Detect which cell encompasses the target text, then output its [X, Y] center coordinate. 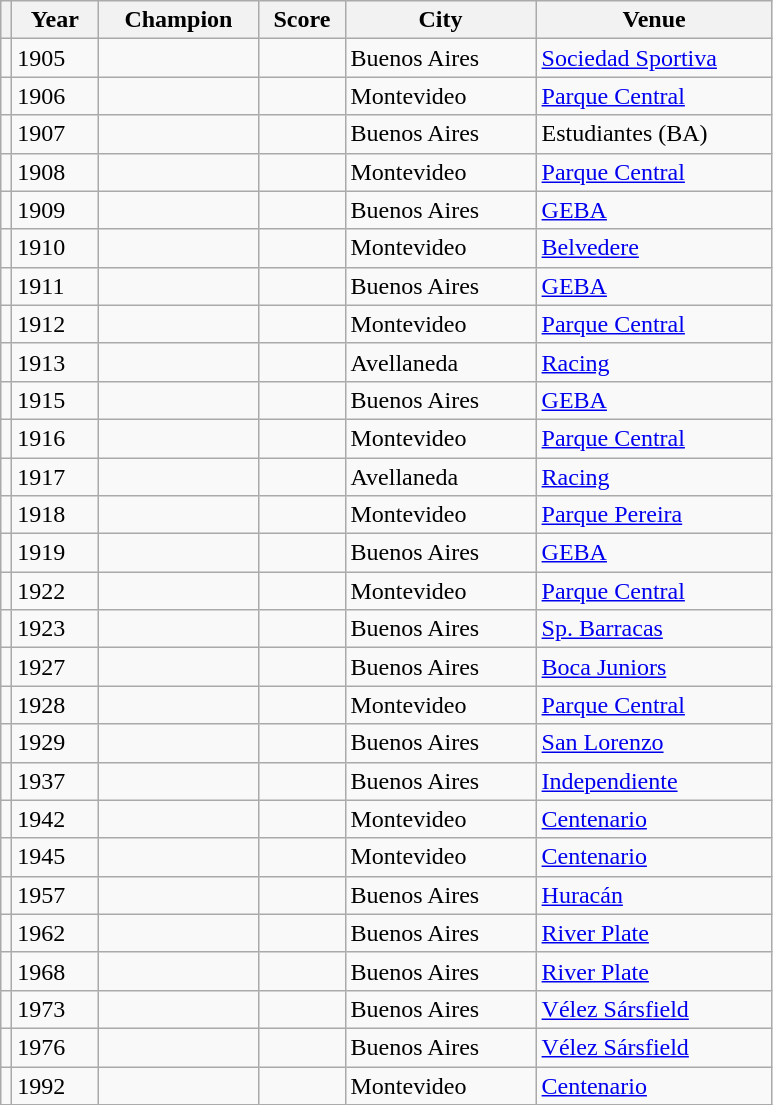
1913 [55, 362]
1968 [55, 971]
1973 [55, 1009]
Venue [654, 20]
Year [55, 20]
City [440, 20]
1909 [55, 210]
San Lorenzo [654, 743]
1915 [55, 400]
1912 [55, 324]
1929 [55, 743]
1907 [55, 134]
1918 [55, 515]
Independiente [654, 781]
1937 [55, 781]
1917 [55, 477]
Boca Juniors [654, 667]
1910 [55, 248]
1906 [55, 96]
Parque Pereira [654, 515]
1927 [55, 667]
1919 [55, 553]
Estudiantes (BA) [654, 134]
1962 [55, 933]
1928 [55, 705]
Champion [178, 20]
1923 [55, 629]
1905 [55, 58]
1976 [55, 1047]
Sociedad Sportiva [654, 58]
Belvedere [654, 248]
1945 [55, 857]
1916 [55, 438]
Score [302, 20]
1992 [55, 1085]
Huracán [654, 895]
1908 [55, 172]
1911 [55, 286]
1922 [55, 591]
Sp. Barracas [654, 629]
1942 [55, 819]
1957 [55, 895]
